Locate the cell with the specified text and output its (x, y) center coordinate. 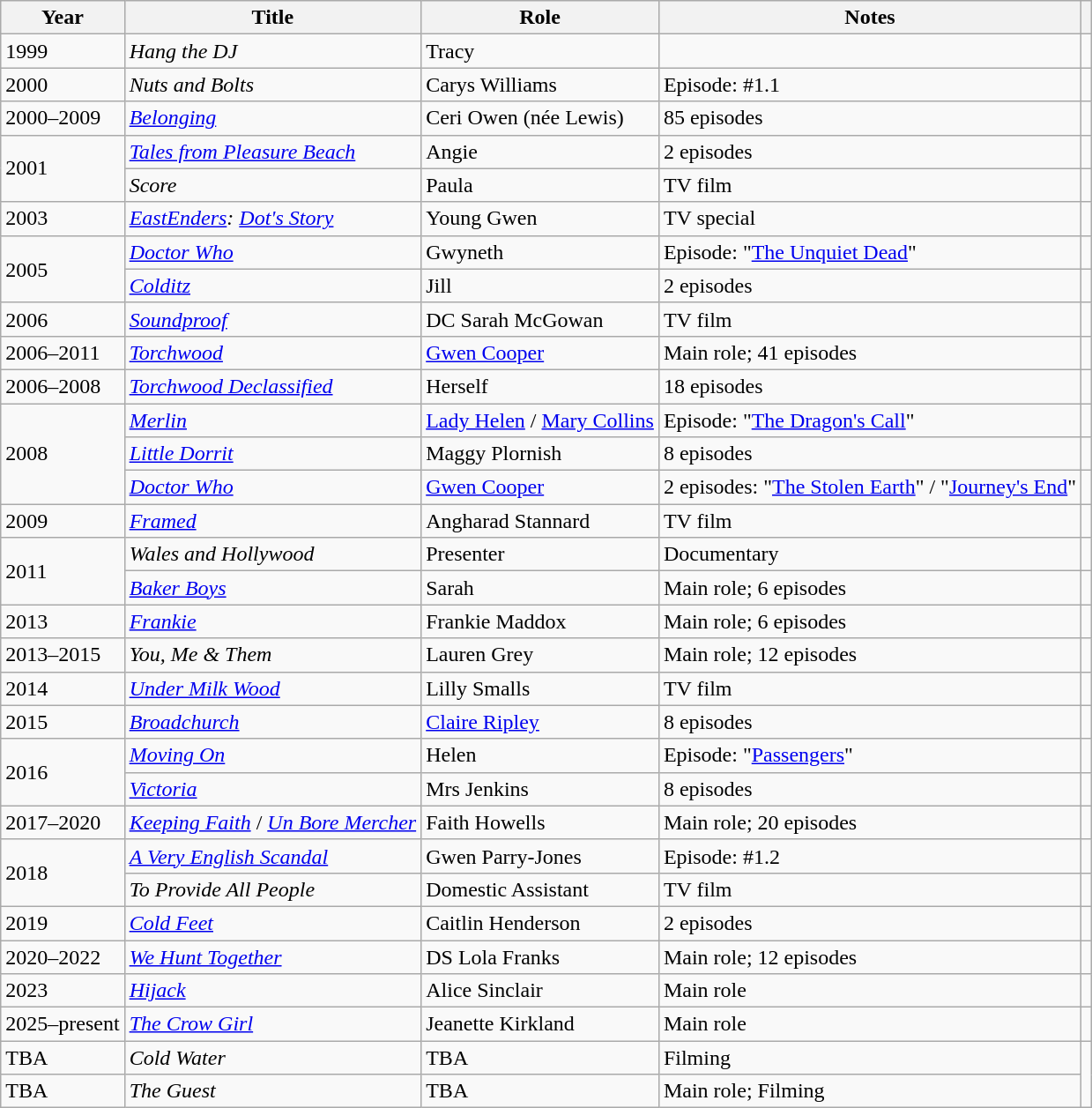
Main role; Filming (869, 1091)
Domestic Assistant (540, 889)
Colditz (273, 286)
Gwen Parry-Jones (540, 856)
The Guest (273, 1091)
2013 (63, 621)
Lilly Smalls (540, 688)
Soundproof (273, 319)
Maggy Plornish (540, 454)
Title (273, 18)
Merlin (273, 420)
Presenter (540, 554)
Cold Water (273, 1058)
A Very English Scandal (273, 856)
Filming (869, 1058)
Frankie Maddox (540, 621)
Framed (273, 521)
Episode: "The Unquiet Dead" (869, 252)
Wales and Hollywood (273, 554)
2000–2009 (63, 118)
2008 (63, 454)
Notes (869, 18)
Tales from Pleasure Beach (273, 152)
2014 (63, 688)
Cold Feet (273, 923)
2006 (63, 319)
Torchwood (273, 353)
Herself (540, 386)
2011 (63, 571)
2016 (63, 772)
To Provide All People (273, 889)
Young Gwen (540, 219)
Episode: #1.1 (869, 85)
Episode: "The Dragon's Call" (869, 420)
Helen (540, 755)
Tracy (540, 51)
Episode: #1.2 (869, 856)
2025–present (63, 1024)
Role (540, 18)
Hang the DJ (273, 51)
Faith Howells (540, 822)
The Crow Girl (273, 1024)
Ceri Owen (née Lewis) (540, 118)
2000 (63, 85)
2020–2022 (63, 956)
2015 (63, 722)
Torchwood Declassified (273, 386)
2003 (63, 219)
2018 (63, 873)
Moving On (273, 755)
EastEnders: Dot's Story (273, 219)
Caitlin Henderson (540, 923)
Lady Helen / Mary Collins (540, 420)
Victoria (273, 789)
Claire Ripley (540, 722)
You, Me & Them (273, 655)
2005 (63, 269)
Alice Sinclair (540, 991)
2023 (63, 991)
Main role; 20 episodes (869, 822)
Frankie (273, 621)
2006–2008 (63, 386)
2 episodes: "The Stolen Earth" / "Journey's End" (869, 487)
2013–2015 (63, 655)
Score (273, 185)
Paula (540, 185)
Belonging (273, 118)
Sarah (540, 588)
18 episodes (869, 386)
Under Milk Wood (273, 688)
Year (63, 18)
TV special (869, 219)
2001 (63, 168)
Jeanette Kirkland (540, 1024)
1999 (63, 51)
Angie (540, 152)
Baker Boys (273, 588)
Lauren Grey (540, 655)
Nuts and Bolts (273, 85)
2006–2011 (63, 353)
Angharad Stannard (540, 521)
Jill (540, 286)
Hijack (273, 991)
85 episodes (869, 118)
DS Lola Franks (540, 956)
Broadchurch (273, 722)
Gwyneth (540, 252)
Mrs Jenkins (540, 789)
Main role; 41 episodes (869, 353)
2019 (63, 923)
Keeping Faith / Un Bore Mercher (273, 822)
Documentary (869, 554)
2017–2020 (63, 822)
2009 (63, 521)
Episode: "Passengers" (869, 755)
Little Dorrit (273, 454)
DC Sarah McGowan (540, 319)
We Hunt Together (273, 956)
Carys Williams (540, 85)
